Scan for the cell matching the given text and deliver its [x, y] coordinate at center. 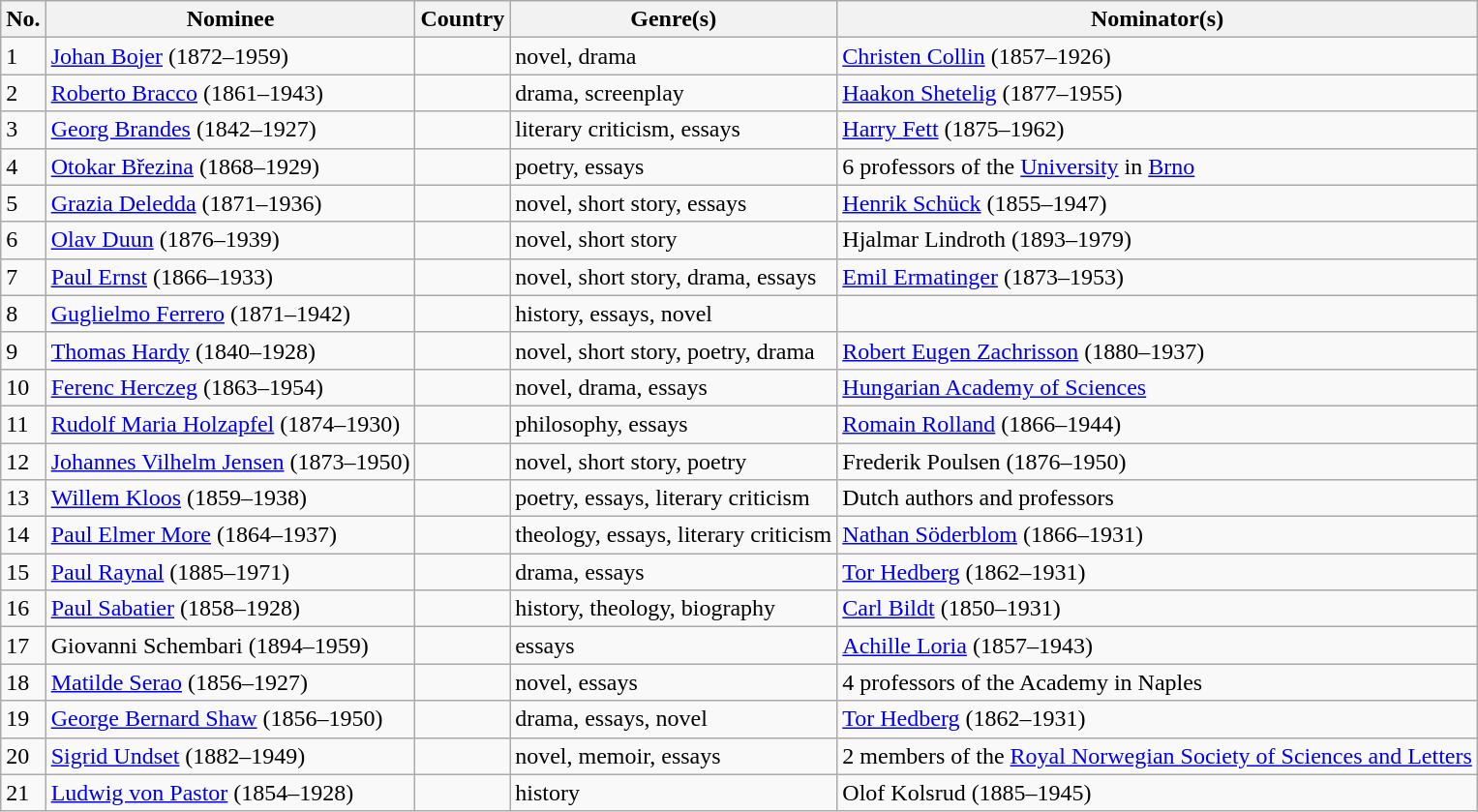
15 [23, 572]
6 [23, 240]
Ludwig von Pastor (1854–1928) [230, 793]
Paul Ernst (1866–1933) [230, 277]
novel, drama, essays [674, 387]
drama, essays, novel [674, 719]
novel, drama [674, 56]
17 [23, 646]
Genre(s) [674, 19]
theology, essays, literary criticism [674, 535]
drama, essays [674, 572]
5 [23, 203]
novel, short story, poetry [674, 462]
Guglielmo Ferrero (1871–1942) [230, 314]
Haakon Shetelig (1877–1955) [1158, 93]
poetry, essays [674, 166]
history, theology, biography [674, 609]
11 [23, 424]
Frederik Poulsen (1876–1950) [1158, 462]
Olof Kolsrud (1885–1945) [1158, 793]
18 [23, 682]
Emil Ermatinger (1873–1953) [1158, 277]
13 [23, 498]
Sigrid Undset (1882–1949) [230, 756]
novel, short story, essays [674, 203]
Romain Rolland (1866–1944) [1158, 424]
Thomas Hardy (1840–1928) [230, 350]
novel, short story [674, 240]
Otokar Březina (1868–1929) [230, 166]
19 [23, 719]
Nathan Söderblom (1866–1931) [1158, 535]
Paul Raynal (1885–1971) [230, 572]
10 [23, 387]
Hungarian Academy of Sciences [1158, 387]
novel, essays [674, 682]
20 [23, 756]
poetry, essays, literary criticism [674, 498]
9 [23, 350]
21 [23, 793]
Robert Eugen Zachrisson (1880–1937) [1158, 350]
Willem Kloos (1859–1938) [230, 498]
Ferenc Herczeg (1863–1954) [230, 387]
Carl Bildt (1850–1931) [1158, 609]
6 professors of the University in Brno [1158, 166]
Roberto Bracco (1861–1943) [230, 93]
novel, memoir, essays [674, 756]
Olav Duun (1876–1939) [230, 240]
16 [23, 609]
14 [23, 535]
Johannes Vilhelm Jensen (1873–1950) [230, 462]
drama, screenplay [674, 93]
George Bernard Shaw (1856–1950) [230, 719]
2 members of the Royal Norwegian Society of Sciences and Letters [1158, 756]
Dutch authors and professors [1158, 498]
philosophy, essays [674, 424]
No. [23, 19]
12 [23, 462]
Johan Bojer (1872–1959) [230, 56]
3 [23, 130]
history [674, 793]
novel, short story, drama, essays [674, 277]
2 [23, 93]
Paul Sabatier (1858–1928) [230, 609]
Christen Collin (1857–1926) [1158, 56]
Nominator(s) [1158, 19]
1 [23, 56]
Rudolf Maria Holzapfel (1874–1930) [230, 424]
7 [23, 277]
novel, short story, poetry, drama [674, 350]
4 professors of the Academy in Naples [1158, 682]
8 [23, 314]
Grazia Deledda (1871–1936) [230, 203]
Giovanni Schembari (1894–1959) [230, 646]
literary criticism, essays [674, 130]
Georg Brandes (1842–1927) [230, 130]
history, essays, novel [674, 314]
Achille Loria (1857–1943) [1158, 646]
Country [463, 19]
Henrik Schück (1855–1947) [1158, 203]
Paul Elmer More (1864–1937) [230, 535]
Harry Fett (1875–1962) [1158, 130]
Nominee [230, 19]
Hjalmar Lindroth (1893–1979) [1158, 240]
4 [23, 166]
Matilde Serao (1856–1927) [230, 682]
essays [674, 646]
